Detect which cell encompasses the target text, then output its (x, y) center coordinate. 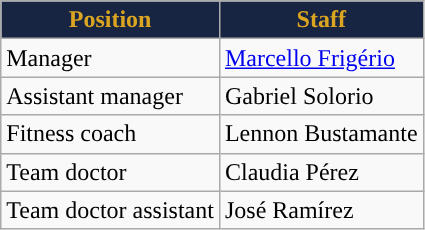
Lennon Bustamante (321, 134)
Fitness coach (110, 134)
Team doctor assistant (110, 210)
Gabriel Solorio (321, 96)
Staff (321, 20)
Team doctor (110, 172)
Position (110, 20)
Marcello Frigério (321, 58)
Claudia Pérez (321, 172)
Manager (110, 58)
José Ramírez (321, 210)
Assistant manager (110, 96)
